Locate the cell with the specified text and output its [X, Y] center coordinate. 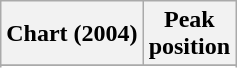
Chart (2004) [72, 34]
Peakposition [189, 34]
